Return the [X, Y] coordinate for the center point of the cell that contains the specified text.  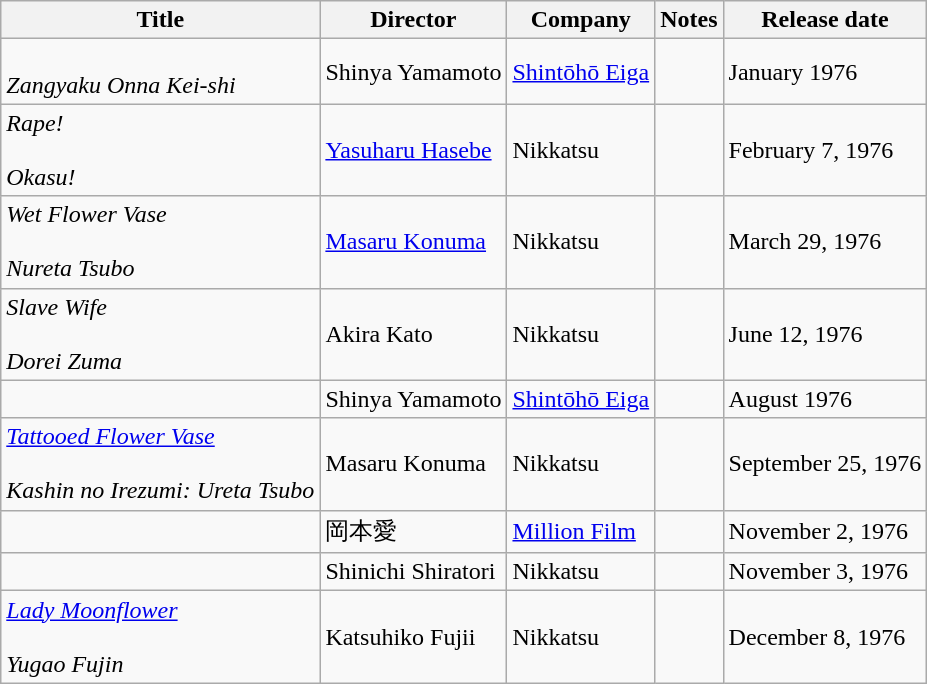
Yasuharu Hasebe [414, 150]
March 29, 1976 [825, 242]
Lady MoonflowerYugao Fujin [160, 637]
June 12, 1976 [825, 334]
Akira Kato [414, 334]
September 25, 1976 [825, 464]
Title [160, 20]
Release date [825, 20]
August 1976 [825, 399]
岡本愛 [414, 532]
January 1976 [825, 72]
November 2, 1976 [825, 532]
Katsuhiko Fujii [414, 637]
Director [414, 20]
December 8, 1976 [825, 637]
Rape!Okasu! [160, 150]
Million Film [581, 532]
Slave WifeDorei Zuma [160, 334]
Notes [689, 20]
Wet Flower VaseNureta Tsubo [160, 242]
Shinichi Shiratori [414, 572]
November 3, 1976 [825, 572]
Company [581, 20]
February 7, 1976 [825, 150]
Tattooed Flower VaseKashin no Irezumi: Ureta Tsubo [160, 464]
Zangyaku Onna Kei-shi [160, 72]
